Locate the cell with the specified text and output its (X, Y) center coordinate. 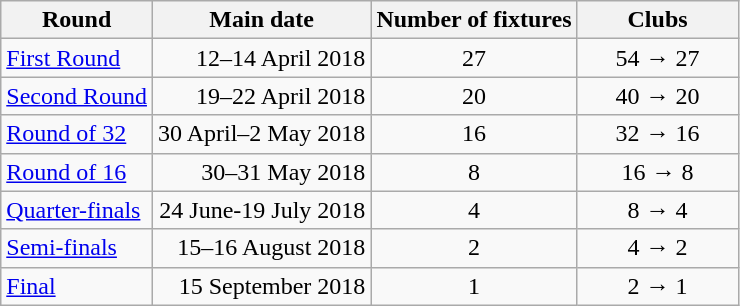
30–31 May 2018 (261, 172)
2 → 1 (658, 286)
16 (474, 134)
40 → 20 (658, 96)
Round of 16 (77, 172)
27 (474, 58)
Clubs (658, 20)
30 April–2 May 2018 (261, 134)
Second Round (77, 96)
Quarter-finals (77, 210)
24 June-19 July 2018 (261, 210)
12–14 April 2018 (261, 58)
2 (474, 248)
15–16 August 2018 (261, 248)
Semi-finals (77, 248)
Number of fixtures (474, 20)
54 → 27 (658, 58)
4 → 2 (658, 248)
Final (77, 286)
15 September 2018 (261, 286)
First Round (77, 58)
1 (474, 286)
Round (77, 20)
20 (474, 96)
8 (474, 172)
Main date (261, 20)
8 → 4 (658, 210)
16 → 8 (658, 172)
32 → 16 (658, 134)
19–22 April 2018 (261, 96)
4 (474, 210)
Round of 32 (77, 134)
